Detect which cell encompasses the target text, then output its (x, y) center coordinate. 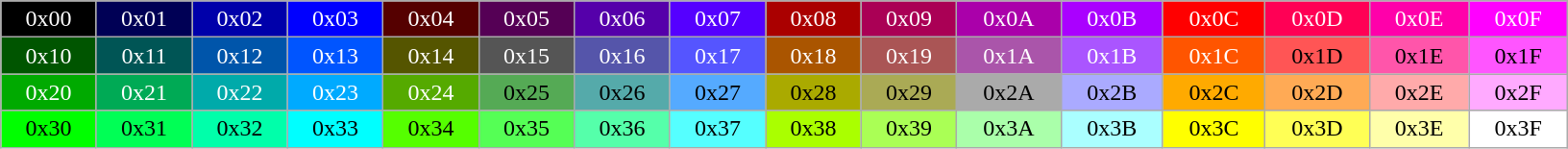
0x11 (144, 56)
0x15 (527, 56)
0x34 (430, 129)
0x32 (240, 129)
0x0E (1419, 19)
0x0C (1213, 19)
0x04 (430, 19)
0x21 (144, 92)
0x12 (240, 56)
0x1E (1419, 56)
0x2C (1213, 92)
0x3E (1419, 129)
0x07 (717, 19)
0x3A (1009, 129)
0x25 (527, 92)
0x2B (1112, 92)
0x16 (623, 56)
0x31 (144, 129)
0x0B (1112, 19)
0x10 (48, 56)
0x20 (48, 92)
0x02 (240, 19)
0x22 (240, 92)
0x36 (623, 129)
0x1C (1213, 56)
0x2D (1318, 92)
0x17 (717, 56)
0x09 (909, 19)
0x28 (813, 92)
0x18 (813, 56)
0x3B (1112, 129)
0x01 (144, 19)
0x37 (717, 129)
0x0F (1518, 19)
0x1F (1518, 56)
0x24 (430, 92)
0x08 (813, 19)
0x14 (430, 56)
0x2F (1518, 92)
0x2A (1009, 92)
0x1B (1112, 56)
0x1D (1318, 56)
0x35 (527, 129)
0x3D (1318, 129)
0x1A (1009, 56)
0x29 (909, 92)
0x0A (1009, 19)
0x33 (334, 129)
0x05 (527, 19)
0x03 (334, 19)
0x00 (48, 19)
0x0D (1318, 19)
0x26 (623, 92)
0x38 (813, 129)
0x19 (909, 56)
0x06 (623, 19)
0x13 (334, 56)
0x3F (1518, 129)
0x3C (1213, 129)
0x27 (717, 92)
0x23 (334, 92)
0x2E (1419, 92)
0x30 (48, 129)
0x39 (909, 129)
